Extract the (x, y) coordinate from the center of the cell holding the provided text.  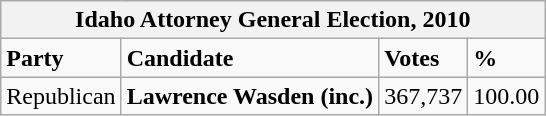
Candidate (250, 58)
Votes (424, 58)
100.00 (506, 96)
Party (61, 58)
Idaho Attorney General Election, 2010 (273, 20)
Lawrence Wasden (inc.) (250, 96)
Republican (61, 96)
% (506, 58)
367,737 (424, 96)
